Scan for the cell matching the given text and deliver its [X, Y] coordinate at center. 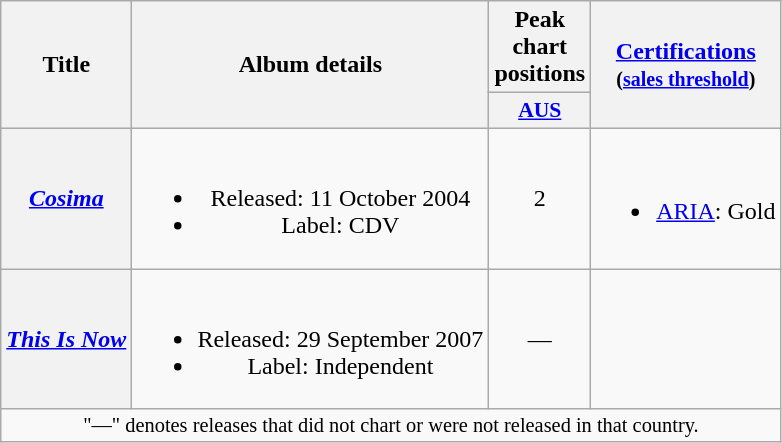
Peak chart positions [540, 47]
Title [66, 65]
Released: 11 October 2004Label: CDV [310, 198]
Released: 29 September 2007Label: Independent [310, 338]
Album details [310, 65]
ARIA: Gold [686, 198]
Certifications(sales threshold) [686, 65]
2 [540, 198]
Cosima [66, 198]
— [540, 338]
This Is Now [66, 338]
AUS [540, 111]
"—" denotes releases that did not chart or were not released in that country. [391, 426]
